From the cell containing the given text, extract its center point as (X, Y) coordinate. 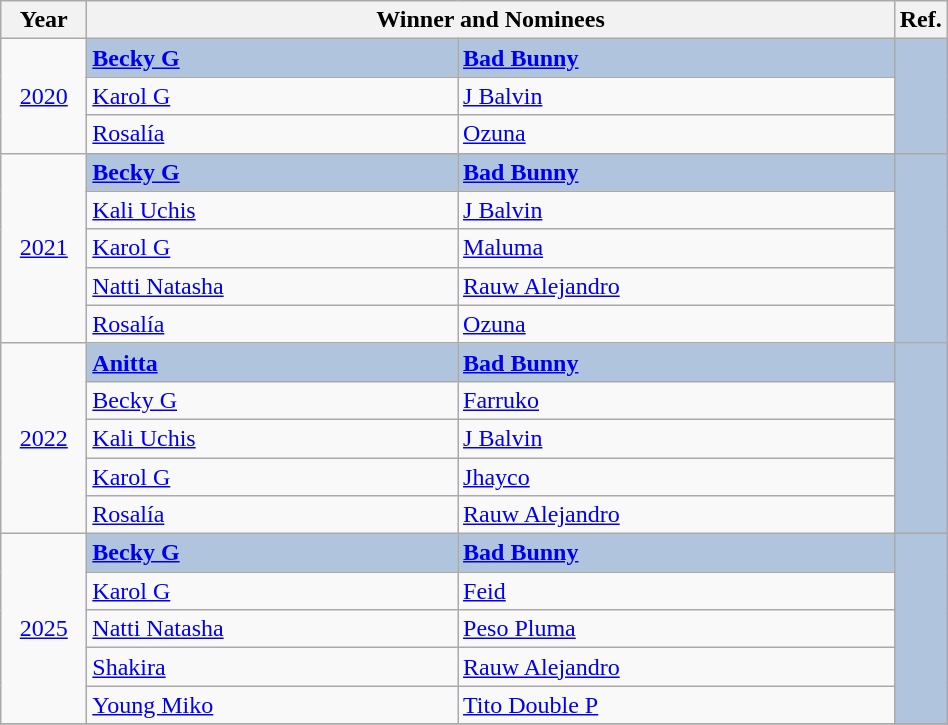
2025 (44, 629)
2022 (44, 438)
Farruko (676, 400)
2020 (44, 96)
Young Miko (272, 705)
2021 (44, 248)
Ref. (920, 20)
Feid (676, 591)
Jhayco (676, 477)
Year (44, 20)
Shakira (272, 667)
Winner and Nominees (490, 20)
Maluma (676, 248)
Tito Double P (676, 705)
Anitta (272, 362)
Peso Pluma (676, 629)
